Search for the cell housing the specified text and yield its [x, y] center coordinate. 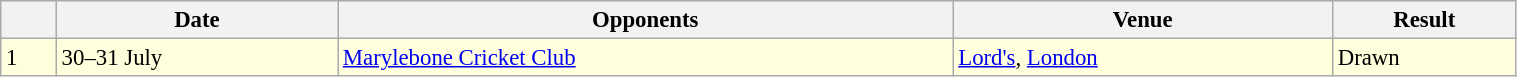
30–31 July [196, 58]
Marylebone Cricket Club [646, 58]
Opponents [646, 20]
Date [196, 20]
Lord's, London [1143, 58]
Venue [1143, 20]
Drawn [1424, 58]
1 [29, 58]
Result [1424, 20]
